Determine the (x, y) coordinate at the center of the cell enclosing the given text.  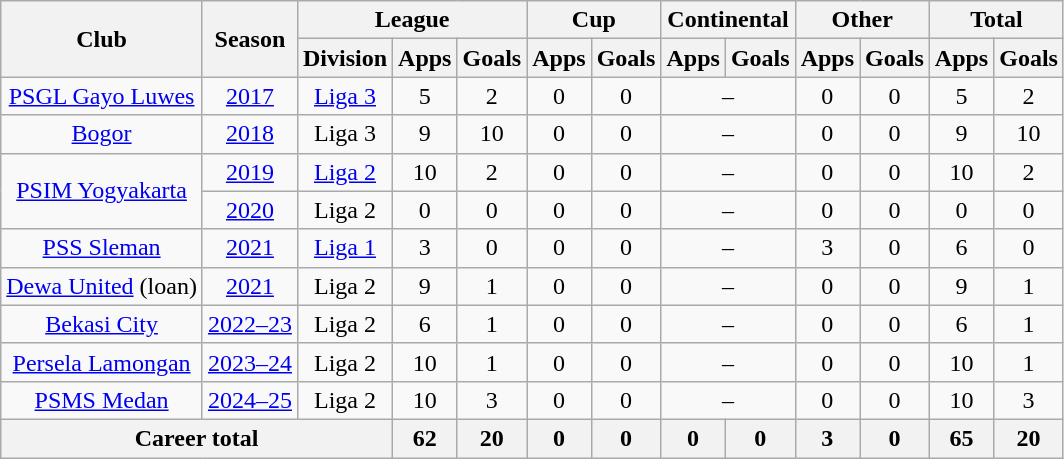
Career total (197, 438)
PSMS Medan (102, 400)
2018 (250, 134)
Club (102, 39)
2024–25 (250, 400)
2022–23 (250, 324)
2020 (250, 210)
League (412, 20)
Dewa United (loan) (102, 286)
PSGL Gayo Luwes (102, 96)
Division (344, 58)
PSIM Yogyakarta (102, 191)
Season (250, 39)
Liga 1 (344, 248)
Persela Lamongan (102, 362)
2023–24 (250, 362)
Bogor (102, 134)
2017 (250, 96)
Cup (594, 20)
65 (961, 438)
PSS Sleman (102, 248)
Total (996, 20)
2019 (250, 172)
62 (425, 438)
Other (862, 20)
Bekasi City (102, 324)
Continental (728, 20)
